From the cell containing the given text, extract its center point as [X, Y] coordinate. 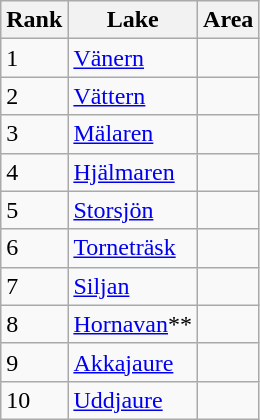
9 [34, 362]
Lake [133, 20]
Siljan [133, 286]
Torneträsk [133, 248]
Area [228, 20]
4 [34, 172]
Uddjaure [133, 400]
2 [34, 96]
8 [34, 324]
3 [34, 134]
6 [34, 248]
7 [34, 286]
Akkajaure [133, 362]
Hjälmaren [133, 172]
Vänern [133, 58]
Storsjön [133, 210]
Mälaren [133, 134]
1 [34, 58]
Rank [34, 20]
Hornavan** [133, 324]
10 [34, 400]
Vättern [133, 96]
5 [34, 210]
